For the text-containing cell, return its midpoint in [x, y] coordinate format. 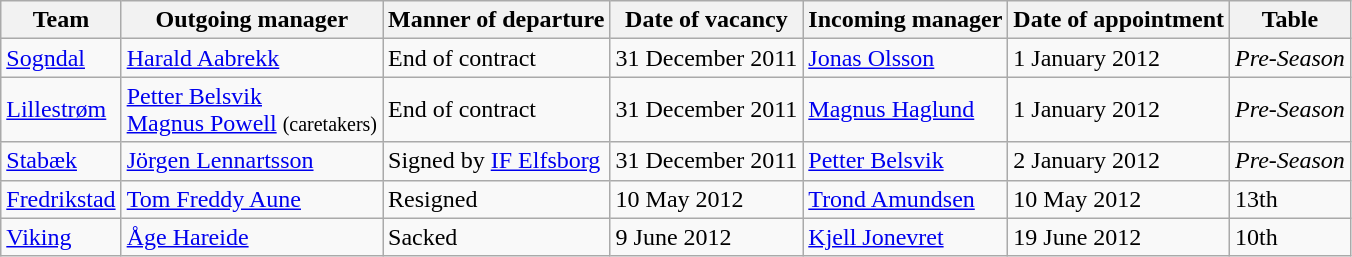
Trond Amundsen [906, 199]
Table [1290, 20]
Harald Aabrekk [252, 58]
Resigned [496, 199]
Date of vacancy [706, 20]
Åge Hareide [252, 237]
Sogndal [61, 58]
Jonas Olsson [906, 58]
Petter Belsvik [906, 161]
Outgoing manager [252, 20]
Petter Belsvik Magnus Powell (caretakers) [252, 110]
Tom Freddy Aune [252, 199]
Jörgen Lennartsson [252, 161]
Incoming manager [906, 20]
9 June 2012 [706, 237]
Viking [61, 237]
Fredrikstad [61, 199]
Magnus Haglund [906, 110]
10th [1290, 237]
Stabæk [61, 161]
Signed by IF Elfsborg [496, 161]
Team [61, 20]
Lillestrøm [61, 110]
Date of appointment [1119, 20]
13th [1290, 199]
19 June 2012 [1119, 237]
Kjell Jonevret [906, 237]
Manner of departure [496, 20]
2 January 2012 [1119, 161]
Sacked [496, 237]
